Determine the (x, y) coordinate at the center of the cell enclosing the given text.  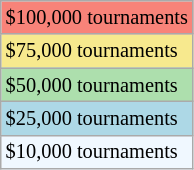
$100,000 tournaments (97, 17)
$10,000 tournaments (97, 152)
$50,000 tournaments (97, 85)
$75,000 tournaments (97, 51)
$25,000 tournaments (97, 118)
